Search for the cell housing the specified text and yield its [x, y] center coordinate. 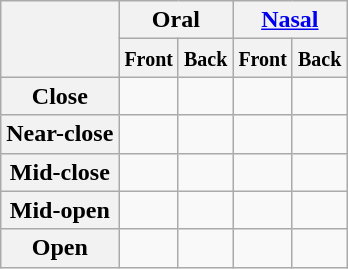
Nasal [290, 20]
Mid-open [60, 210]
Near-close [60, 134]
Oral [176, 20]
Open [60, 248]
Close [60, 96]
Mid-close [60, 172]
